Detect which cell encompasses the target text, then output its (x, y) center coordinate. 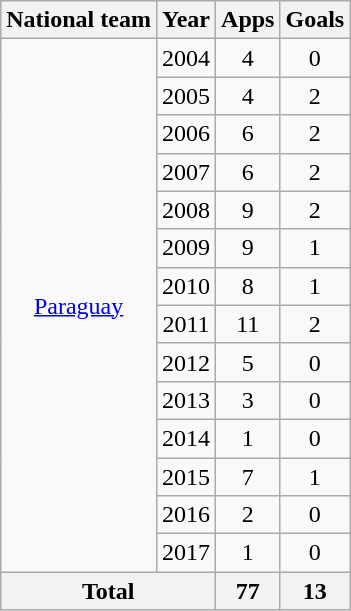
2015 (186, 477)
2014 (186, 438)
2009 (186, 248)
2017 (186, 553)
2011 (186, 324)
Goals (315, 20)
8 (248, 286)
Paraguay (79, 306)
2013 (186, 400)
2012 (186, 362)
13 (315, 591)
2006 (186, 134)
11 (248, 324)
2007 (186, 172)
National team (79, 20)
Apps (248, 20)
2005 (186, 96)
Year (186, 20)
2004 (186, 58)
5 (248, 362)
77 (248, 591)
2010 (186, 286)
2016 (186, 515)
7 (248, 477)
Total (108, 591)
3 (248, 400)
2008 (186, 210)
